Return the (x, y) coordinate for the center point of the cell that contains the specified text.  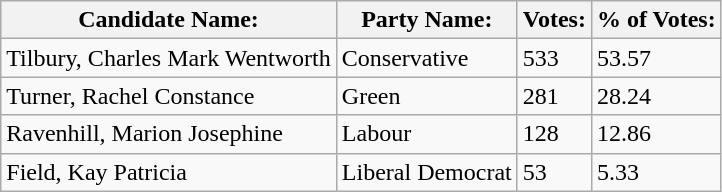
Votes: (554, 20)
12.86 (656, 134)
Tilbury, Charles Mark Wentworth (169, 58)
28.24 (656, 96)
Field, Kay Patricia (169, 172)
533 (554, 58)
53 (554, 172)
53.57 (656, 58)
Party Name: (426, 20)
% of Votes: (656, 20)
128 (554, 134)
5.33 (656, 172)
Liberal Democrat (426, 172)
281 (554, 96)
Green (426, 96)
Ravenhill, Marion Josephine (169, 134)
Labour (426, 134)
Turner, Rachel Constance (169, 96)
Candidate Name: (169, 20)
Conservative (426, 58)
